Capture the cell that displays the provided text and extract its [X, Y] central coordinate. 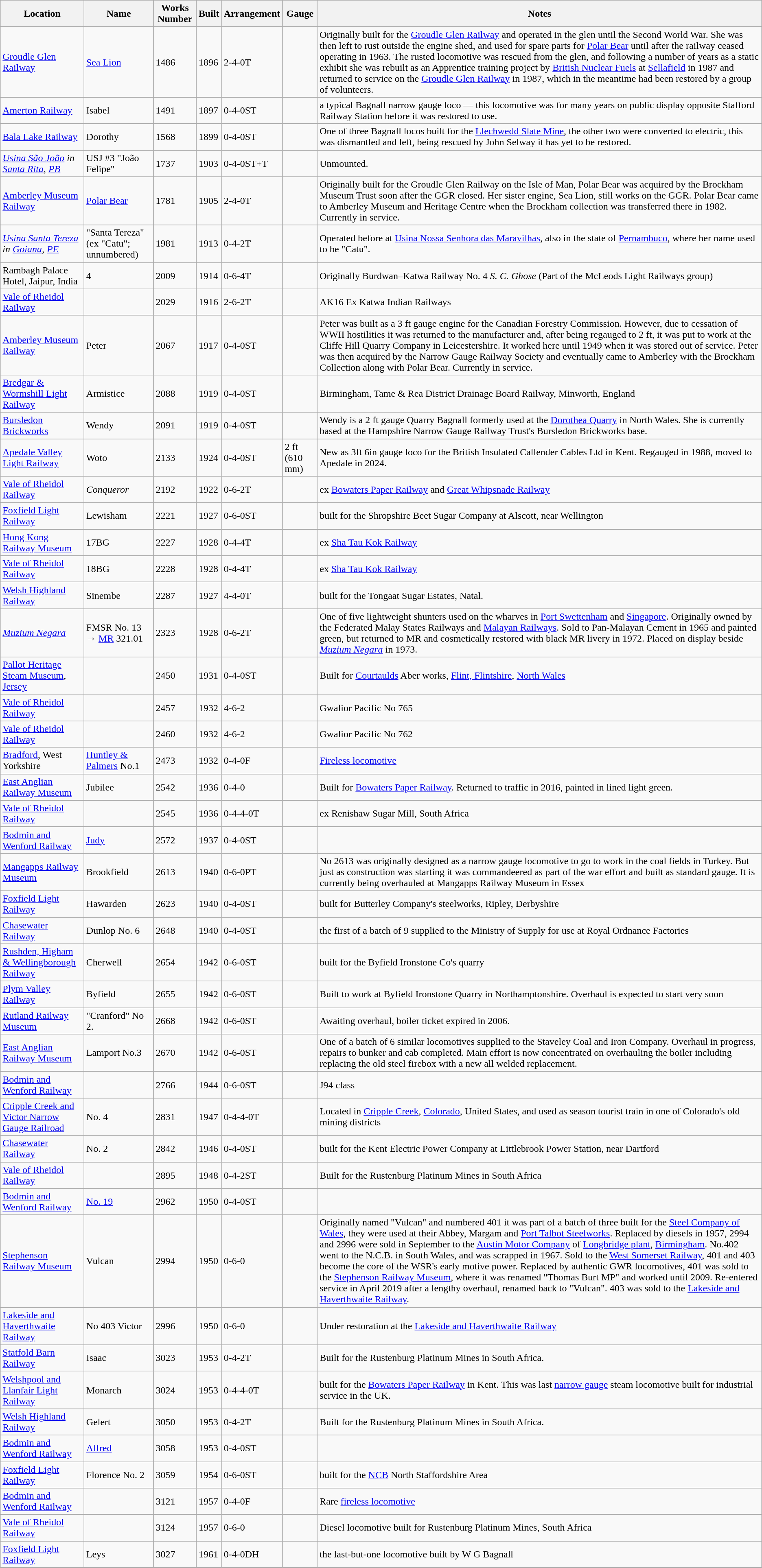
2670 [175, 1053]
2545 [175, 814]
2-6-2T [252, 302]
1896 [209, 62]
1946 [209, 1149]
Under restoration at the Lakeside and Haverthwaite Railway [540, 1326]
Armistice [119, 393]
3124 [175, 1528]
4 [119, 276]
Rushden, Higham & Wellingborough Railway [42, 963]
Works Number [175, 14]
No. 2 [119, 1149]
2842 [175, 1149]
Woto [119, 457]
Statfold Barn Railway [42, 1358]
1961 [209, 1554]
No. 19 [119, 1202]
1905 [209, 201]
1954 [209, 1474]
Jubilee [119, 787]
2994 [175, 1261]
Lamport No.3 [119, 1053]
Built to work at Byfield Ironstone Quarry in Northamptonshire. Overhaul is expected to start very soon [540, 994]
built for the Shropshire Beet Sugar Company at Alscott, near Wellington [540, 516]
3027 [175, 1554]
Gwalior Pacific No 765 [540, 708]
2091 [175, 426]
0-4-0 [252, 787]
Cherwell [119, 963]
ex Renishaw Sugar Mill, South Africa [540, 814]
2009 [175, 276]
AK16 Ex Katwa Indian Railways [540, 302]
2323 [175, 633]
Polar Bear [119, 201]
Monarch [119, 1390]
Brookfield [119, 872]
2227 [175, 543]
Built for Courtaulds Aber works, Flint, Flintshire, North Wales [540, 676]
3024 [175, 1390]
2192 [175, 490]
1931 [209, 676]
New as 3ft 6in gauge loco for the British Insulated Callender Cables Ltd in Kent. Regauged in 1988, moved to Apedale in 2024. [540, 457]
Awaiting overhaul, boiler ticket expired in 2006. [540, 1021]
1948 [209, 1175]
Peter [119, 345]
18BG [119, 569]
Cripple Creek and Victor Narrow Gauge Railroad [42, 1117]
Welshpool and Llanfair Light Railway [42, 1390]
Sea Lion [119, 62]
2654 [175, 963]
Lewisham [119, 516]
Unmounted. [540, 164]
"Cranford" No 2. [119, 1021]
2287 [175, 596]
Leys [119, 1554]
built for Butterley Company's steelworks, Ripley, Derbyshire [540, 904]
0-4-0ST+T [252, 164]
1924 [209, 457]
2648 [175, 930]
Hawarden [119, 904]
2450 [175, 676]
Diesel locomotive built for Rustenburg Platinum Mines, South Africa [540, 1528]
2668 [175, 1021]
"Santa Tereza" (ex "Catu"; unnumbered) [119, 244]
No 403 Victor [119, 1326]
Arrangement [252, 14]
1903 [209, 164]
2831 [175, 1117]
Rare fireless locomotive [540, 1501]
2655 [175, 994]
Usina Santa Tereza in Goiana, PE [42, 244]
the last-but-one locomotive built by W G Bagnall [540, 1554]
Mangapps Railway Museum [42, 872]
3059 [175, 1474]
J94 class [540, 1085]
built for the Tongaat Sugar Estates, Natal. [540, 596]
3121 [175, 1501]
Byfield [119, 994]
Florence No. 2 [119, 1474]
Pallot Heritage Steam Museum, Jersey [42, 676]
Dorothy [119, 137]
the first of a batch of 9 supplied to the Ministry of Supply for use at Royal Ordnance Factories [540, 930]
Bursledon Brickworks [42, 426]
Dunlop No. 6 [119, 930]
Birmingham, Tame & Rea District Drainage Board Railway, Minworth, England [540, 393]
Located in Cripple Creek, Colorado, United States, and used as season tourist train in one of Colorado's old mining districts [540, 1117]
2 ft (610 mm) [300, 457]
Isabel [119, 111]
17BG [119, 543]
1897 [209, 111]
Vulcan [119, 1261]
Isaac [119, 1358]
Location [42, 14]
2473 [175, 761]
ex Bowaters Paper Railway and Great Whipsnade Railway [540, 490]
Bradford, West Yorkshire [42, 761]
Bala Lake Railway [42, 137]
2766 [175, 1085]
4-4-0T [252, 596]
Groudle Glen Railway [42, 62]
Rambagh Palace Hotel, Jaipur, India [42, 276]
Wendy [119, 426]
1947 [209, 1117]
Gelert [119, 1422]
2962 [175, 1202]
FMSR No. 13→ MR 321.01 [119, 633]
built for the NCB North Staffordshire Area [540, 1474]
2623 [175, 904]
Usina São João in Santa Rita, PB [42, 164]
Hong Kong Railway Museum [42, 543]
1781 [175, 201]
1491 [175, 111]
No. 4 [119, 1117]
Built [209, 14]
1913 [209, 244]
0-6-4T [252, 276]
2457 [175, 708]
Notes [540, 14]
1922 [209, 490]
2029 [175, 302]
3023 [175, 1358]
Lakeside and Haverthwaite Railway [42, 1326]
1737 [175, 164]
1914 [209, 276]
Name [119, 14]
Rutland Railway Museum [42, 1021]
Gauge [300, 14]
1944 [209, 1085]
Fireless locomotive [540, 761]
Plym Valley Railway [42, 994]
Built for Bowaters Paper Railway. Returned to traffic in 2016, painted in lined light green. [540, 787]
3050 [175, 1422]
1568 [175, 137]
2895 [175, 1175]
built for the Bowaters Paper Railway in Kent. This was last narrow gauge steam locomotive built for industrial service in the UK. [540, 1390]
1899 [209, 137]
built for the Byfield Ironstone Co's quarry [540, 963]
USJ #3 "João Felipe" [119, 164]
2996 [175, 1326]
2067 [175, 345]
0-4-2ST [252, 1175]
Sinembe [119, 596]
Muzium Negara [42, 633]
0-6-0PT [252, 872]
1916 [209, 302]
1917 [209, 345]
2228 [175, 569]
Huntley & Palmers No.1 [119, 761]
2088 [175, 393]
Built for the Rustenburg Platinum Mines in South Africa [540, 1175]
Gwalior Pacific No 762 [540, 734]
built for the Kent Electric Power Company at Littlebrook Power Station, near Dartford [540, 1149]
Amerton Railway [42, 111]
Originally Burdwan–Katwa Railway No. 4 S. C. Ghose (Part of the McLeods Light Railways group) [540, 276]
0-4-0DH [252, 1554]
3058 [175, 1448]
2221 [175, 516]
1981 [175, 244]
Judy [119, 840]
1937 [209, 840]
Stephenson Railway Museum [42, 1261]
Operated before at Usina Nossa Senhora das Maravilhas, also in the state of Pernambuco, where her name used to be "Catu". [540, 244]
2542 [175, 787]
Alfred [119, 1448]
1486 [175, 62]
Bredgar & Wormshill Light Railway [42, 393]
Apedale Valley Light Railway [42, 457]
2572 [175, 840]
2613 [175, 872]
Conqueror [119, 490]
2133 [175, 457]
2460 [175, 734]
